Determine the [x, y] coordinate at the center of the cell enclosing the given text.  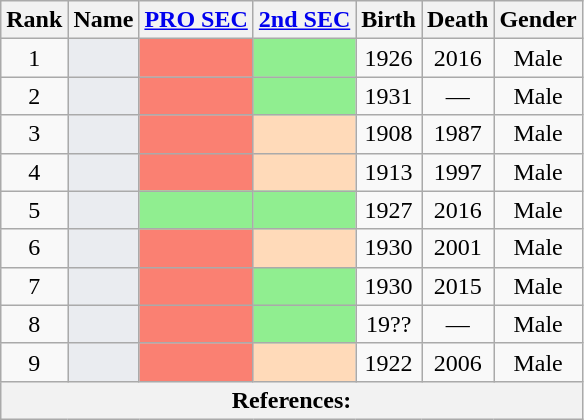
Rank [34, 20]
2001 [458, 248]
1931 [389, 96]
1927 [389, 210]
Death [458, 20]
2015 [458, 286]
1997 [458, 172]
3 [34, 134]
Gender [538, 20]
1922 [389, 362]
4 [34, 172]
References: [292, 400]
1926 [389, 58]
5 [34, 210]
1908 [389, 134]
7 [34, 286]
6 [34, 248]
9 [34, 362]
2 [34, 96]
8 [34, 324]
19?? [389, 324]
2006 [458, 362]
2nd SEC [304, 20]
1987 [458, 134]
Name [104, 20]
1913 [389, 172]
Birth [389, 20]
1 [34, 58]
PRO SEC [196, 20]
